For the text-containing cell, return its midpoint in (x, y) coordinate format. 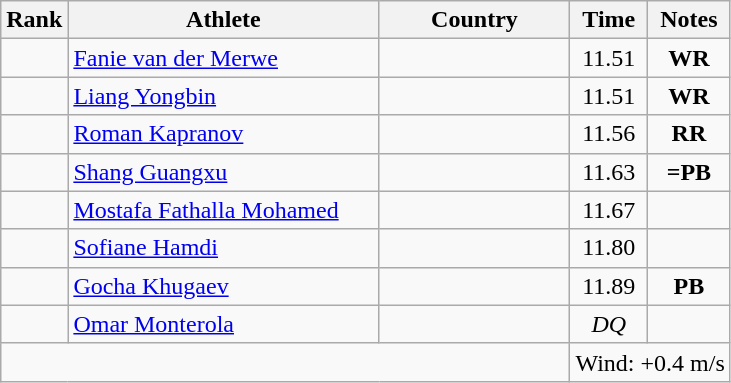
Mostafa Fathalla Mohamed (224, 210)
Country (474, 20)
=PB (690, 172)
11.80 (609, 248)
Sofiane Hamdi (224, 248)
DQ (609, 324)
Athlete (224, 20)
11.67 (609, 210)
Rank (34, 20)
Fanie van der Merwe (224, 58)
11.89 (609, 286)
Wind: +0.4 m/s (650, 362)
Roman Kapranov (224, 134)
Omar Monterola (224, 324)
Gocha Khugaev (224, 286)
11.63 (609, 172)
Liang Yongbin (224, 96)
PB (690, 286)
Shang Guangxu (224, 172)
11.56 (609, 134)
RR (690, 134)
Time (609, 20)
Notes (690, 20)
